Return [X, Y] of the center of cell containing provided text 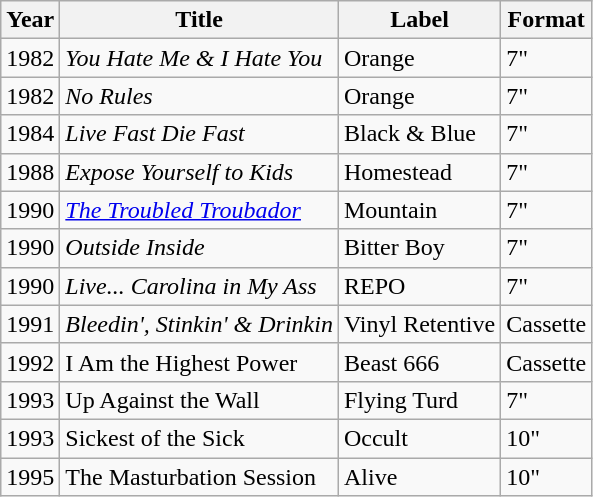
Title [200, 20]
1995 [30, 477]
The Troubled Troubador [200, 210]
The Masturbation Session [200, 477]
No Rules [200, 96]
Bleedin', Stinkin' & Drinkin [200, 324]
I Am the Highest Power [200, 362]
Live Fast Die Fast [200, 134]
1992 [30, 362]
Beast 666 [419, 362]
Vinyl Retentive [419, 324]
Homestead [419, 172]
Outside Inside [200, 248]
1991 [30, 324]
Sickest of the Sick [200, 438]
Flying Turd [419, 400]
Expose Yourself to Kids [200, 172]
Occult [419, 438]
Up Against the Wall [200, 400]
Format [546, 20]
Bitter Boy [419, 248]
1988 [30, 172]
Alive [419, 477]
Live... Carolina in My Ass [200, 286]
REPO [419, 286]
Label [419, 20]
Mountain [419, 210]
You Hate Me & I Hate You [200, 58]
Year [30, 20]
1984 [30, 134]
Black & Blue [419, 134]
